Locate the cell with the specified text and output its (x, y) center coordinate. 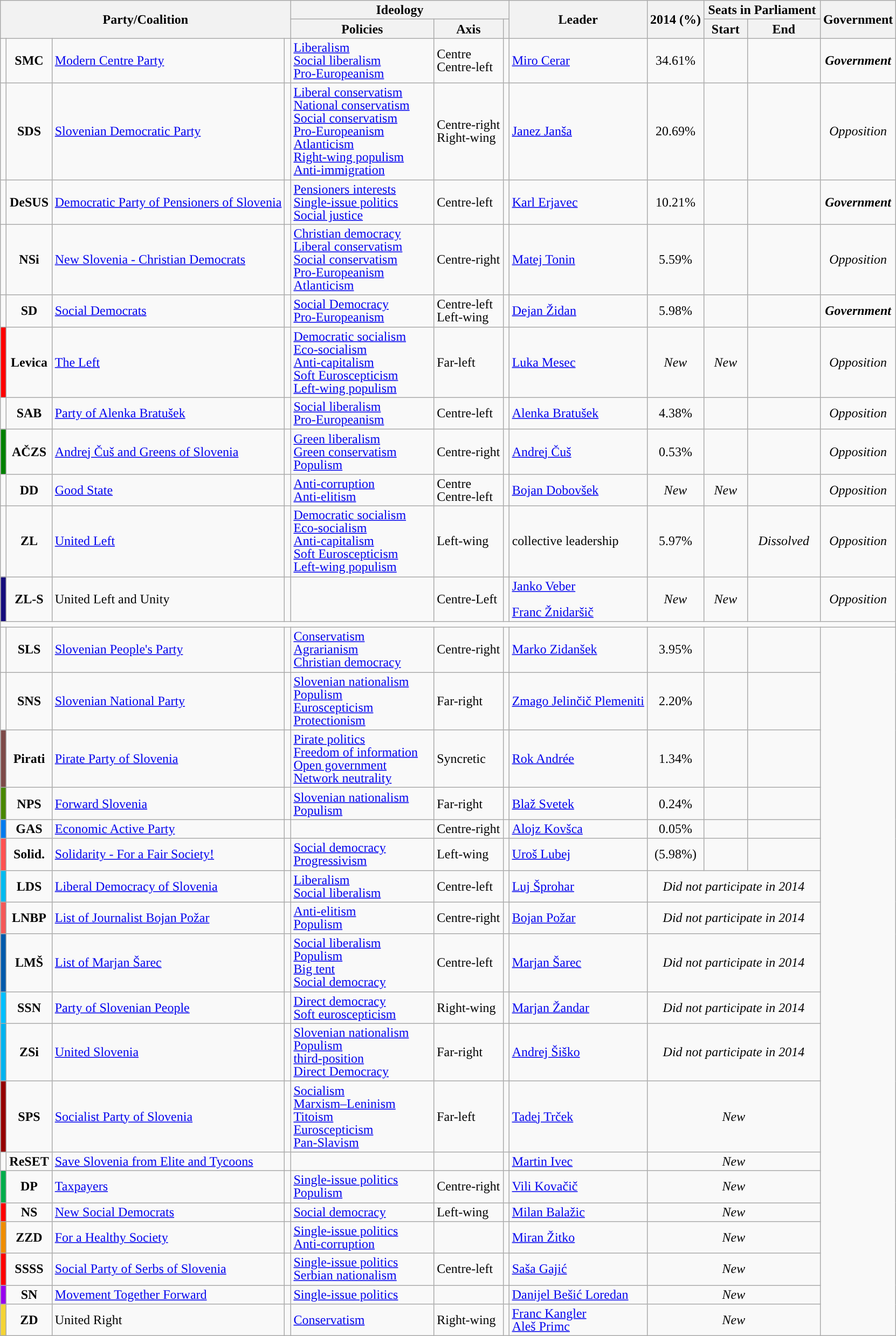
New Social Democrats (168, 1212)
10.21% (675, 202)
AČZS (29, 452)
Party of Slovenian People (168, 1007)
Slovenian National Party (168, 701)
NPS (29, 803)
Rok Andrée (578, 759)
Social DemocracyPro-Europeanism (362, 311)
Movement Together Forward (168, 1295)
Forward Slovenia (168, 803)
0.05% (675, 829)
LMŠ (29, 963)
Solid. (29, 854)
Good State (168, 490)
Anti-elitismPopulism (362, 918)
Miro Cerar (578, 60)
DD (29, 490)
Bojan Požar (578, 918)
Andrej Šiško (578, 1052)
NSi (29, 260)
SMC (29, 60)
List of Journalist Bojan Požar (168, 918)
Centre-Left (468, 600)
Luka Mesec (578, 362)
DP (29, 1186)
5.97% (675, 541)
Uroš Lubej (578, 854)
Pirati (29, 759)
Franc KanglerAleš Primc (578, 1320)
ConservatismAgrarianismChristian democracy (362, 650)
Taxpayers (168, 1186)
5.98% (675, 311)
LiberalismSocial liberalismPro-Europeanism (362, 60)
Centre-leftLeft-wing (468, 311)
Pirate Party of Slovenia (168, 759)
Slovenian People's Party (168, 650)
ReSET (29, 1161)
The Left (168, 362)
Matej Tonin (578, 260)
Modern Centre Party (168, 60)
Andrej Čuš and Greens of Slovenia (168, 452)
Green liberalismGreen conservatismPopulism (362, 452)
Pirate politicsFreedom of informationOpen governmentNetwork neutrality (362, 759)
SocialismMarxism–LeninismTitoismEuroscepticismPan-Slavism (362, 1116)
Dejan Židan (578, 311)
Social democracy (362, 1212)
ZL (29, 541)
Slovenian Democratic Party (168, 132)
3.95% (675, 650)
SD (29, 311)
For a Healthy Society (168, 1238)
Liberal conservatismNational conservatismSocial conservatismPro-EuropeanismAtlanticismRight-wing populismAnti-immigration (362, 132)
Social liberalismPro-Europeanism (362, 413)
United Left and Unity (168, 600)
Luj Šprohar (578, 886)
SAB (29, 413)
LDS (29, 886)
ZD (29, 1320)
Marjan Šarec (578, 963)
Slovenian nationalismPopulism (362, 803)
Social liberalismPopulismBig tentSocial democracy (362, 963)
2.20% (675, 701)
Syncretic (468, 759)
Janko VeberFranc Žnidaršič (578, 600)
Direct democracySoft euroscepticism (362, 1007)
United Slovenia (168, 1052)
Milan Balažic (578, 1212)
5.59% (675, 260)
List of Marjan Šarec (168, 963)
Dissolved (784, 541)
Levica (29, 362)
Marko Zidanšek (578, 650)
34.61% (675, 60)
NS (29, 1212)
Slovenian nationalismPopulismEuroscepticismProtectionism (362, 701)
Single-issue politicsAnti-corruption (362, 1238)
Start (726, 29)
Martin Ivec (578, 1161)
Single-issue politicsPopulism (362, 1186)
Blaž Svetek (578, 803)
0.24% (675, 803)
Democratic Party of Pensioners of Slovenia (168, 202)
Zmago Jelinčič Plemeniti (578, 701)
Saša Gajić (578, 1269)
Single-issue politicsSerbian nationalism (362, 1269)
Economic Active Party (168, 829)
DeSUS (29, 202)
Karl Erjavec (578, 202)
collective leadership (578, 541)
Conservatism (362, 1320)
Christian democracyLiberal conservatismSocial conservatismPro-EuropeanismAtlanticism (362, 260)
Janez Janša (578, 132)
Pensioners interestsSingle-issue politicsSocial justice (362, 202)
0.53% (675, 452)
Alenka Bratušek (578, 413)
SSN (29, 1007)
LiberalismSocial liberalism (362, 886)
Slovenian nationalismPopulismthird-positionDirect Democracy (362, 1052)
ZSi (29, 1052)
(5.98%) (675, 854)
Seats in Parliament (762, 10)
Centre-rightRight-wing (468, 132)
Single-issue politics (362, 1295)
Axis (468, 29)
LNBP (29, 918)
Liberal Democracy of Slovenia (168, 886)
Party/Coalition (146, 19)
Policies (362, 29)
SPS (29, 1116)
SSSS (29, 1269)
Ideology (400, 10)
4.38% (675, 413)
Miran Žitko (578, 1238)
Socialist Party of Slovenia (168, 1116)
Leader (578, 19)
2014 (%) (675, 19)
Andrej Čuš (578, 452)
Alojz Kovšca (578, 829)
20.69% (675, 132)
Danijel Bešić Loredan (578, 1295)
Anti-corruptionAnti-elitism (362, 490)
Marjan Žandar (578, 1007)
Party of Alenka Bratušek (168, 413)
1.34% (675, 759)
United Right (168, 1320)
Social Democrats (168, 311)
Solidarity - For a Fair Society! (168, 854)
GAS (29, 829)
SDS (29, 132)
Tadej Trček (578, 1116)
Save Slovenia from Elite and Tycoons (168, 1161)
Social democracyProgressivism (362, 854)
SN (29, 1295)
United Left (168, 541)
Bojan Dobovšek (578, 490)
SLS (29, 650)
ZL-S (29, 600)
End (784, 29)
New Slovenia - Christian Democrats (168, 260)
ZZD (29, 1238)
Social Party of Serbs of Slovenia (168, 1269)
SNS (29, 701)
Vili Kovačič (578, 1186)
